Output the [X, Y] coordinate of the center of the cell containing the given text.  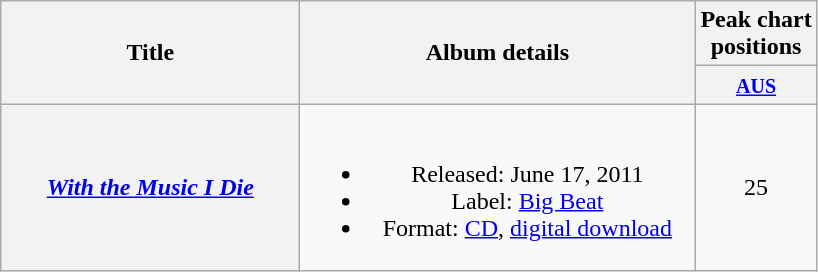
Title [150, 52]
Released: June 17, 2011Label: Big BeatFormat: CD, digital download [498, 188]
With the Music I Die [150, 188]
Album details [498, 52]
AUS [756, 85]
Peak chartpositions [756, 34]
25 [756, 188]
